Capture the cell that displays the provided text and extract its (x, y) central coordinate. 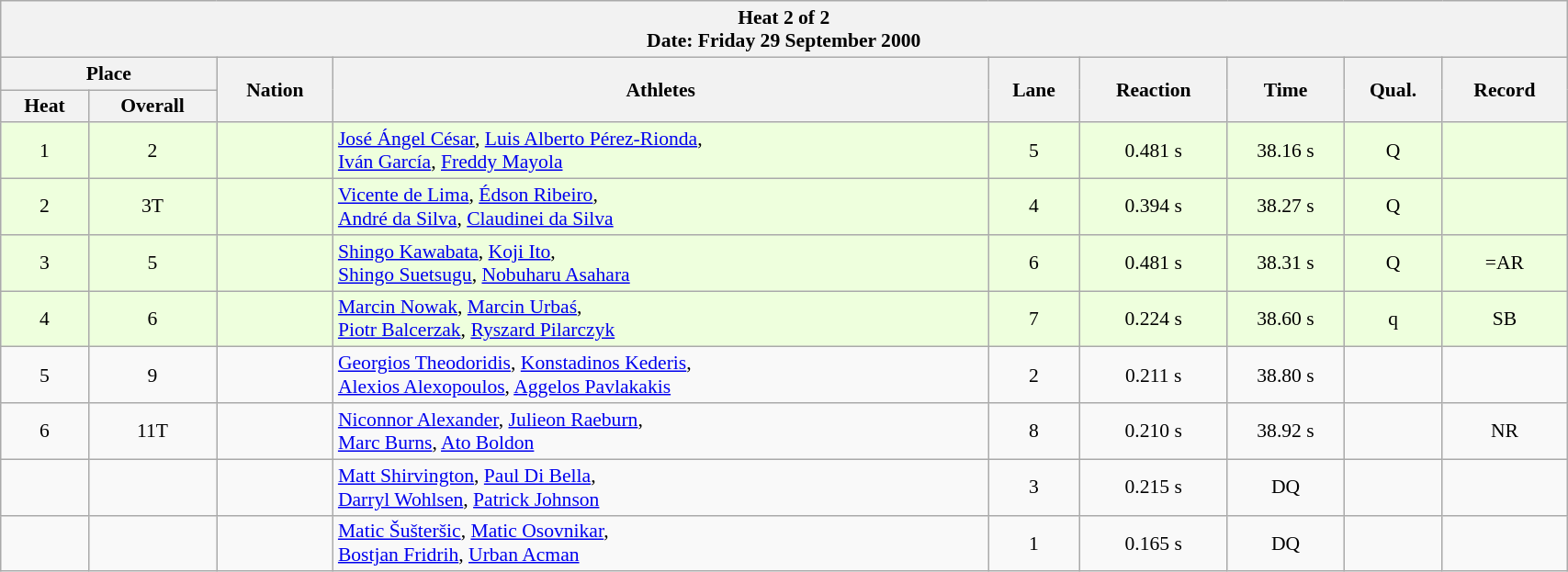
Record (1505, 90)
q (1393, 320)
Lane (1034, 90)
Time (1286, 90)
38.80 s (1286, 375)
Niconnor Alexander, Julieon Raeburn, Marc Burns, Ato Boldon (661, 432)
NR (1505, 432)
SB (1505, 320)
Georgios Theodoridis, Konstadinos Kederis, Alexios Alexopoulos, Aggelos Pavlakakis (661, 375)
0.224 s (1154, 320)
8 (1034, 432)
Athletes (661, 90)
0.215 s (1154, 487)
0.394 s (1154, 207)
Vicente de Lima, Édson Ribeiro, André da Silva, Claudinei da Silva (661, 207)
Shingo Kawabata, Koji Ito, Shingo Suetsugu, Nobuharu Asahara (661, 263)
Heat (44, 107)
38.31 s (1286, 263)
38.16 s (1286, 151)
Nation (276, 90)
7 (1034, 320)
38.27 s (1286, 207)
=AR (1505, 263)
3T (152, 207)
Heat 2 of 2 Date: Friday 29 September 2000 (784, 29)
Matic Šušteršic, Matic Osovnikar, Bostjan Fridrih, Urban Acman (661, 544)
Matt Shirvington, Paul Di Bella, Darryl Wohlsen, Patrick Johnson (661, 487)
0.210 s (1154, 432)
11T (152, 432)
Place (108, 73)
Qual. (1393, 90)
Reaction (1154, 90)
Marcin Nowak, Marcin Urbaś, Piotr Balcerzak, Ryszard Pilarczyk (661, 320)
9 (152, 375)
José Ángel César, Luis Alberto Pérez-Rionda, Iván García, Freddy Mayola (661, 151)
38.92 s (1286, 432)
Overall (152, 107)
0.211 s (1154, 375)
0.165 s (1154, 544)
38.60 s (1286, 320)
